Search for the cell housing the specified text and yield its [X, Y] center coordinate. 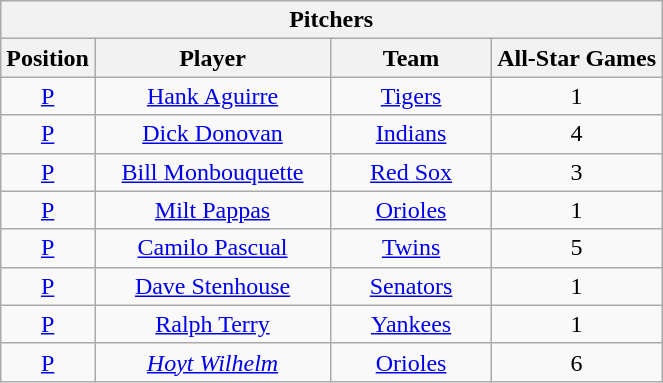
Senators [412, 286]
Team [412, 58]
All-Star Games [577, 58]
Hank Aguirre [212, 96]
Dick Donovan [212, 134]
Yankees [412, 324]
5 [577, 248]
6 [577, 362]
Hoyt Wilhelm [212, 362]
Red Sox [412, 172]
Bill Monbouquette [212, 172]
3 [577, 172]
Twins [412, 248]
4 [577, 134]
Indians [412, 134]
Milt Pappas [212, 210]
Pitchers [332, 20]
Tigers [412, 96]
Player [212, 58]
Position [48, 58]
Camilo Pascual [212, 248]
Dave Stenhouse [212, 286]
Ralph Terry [212, 324]
